Detect which cell encompasses the target text, then output its [X, Y] center coordinate. 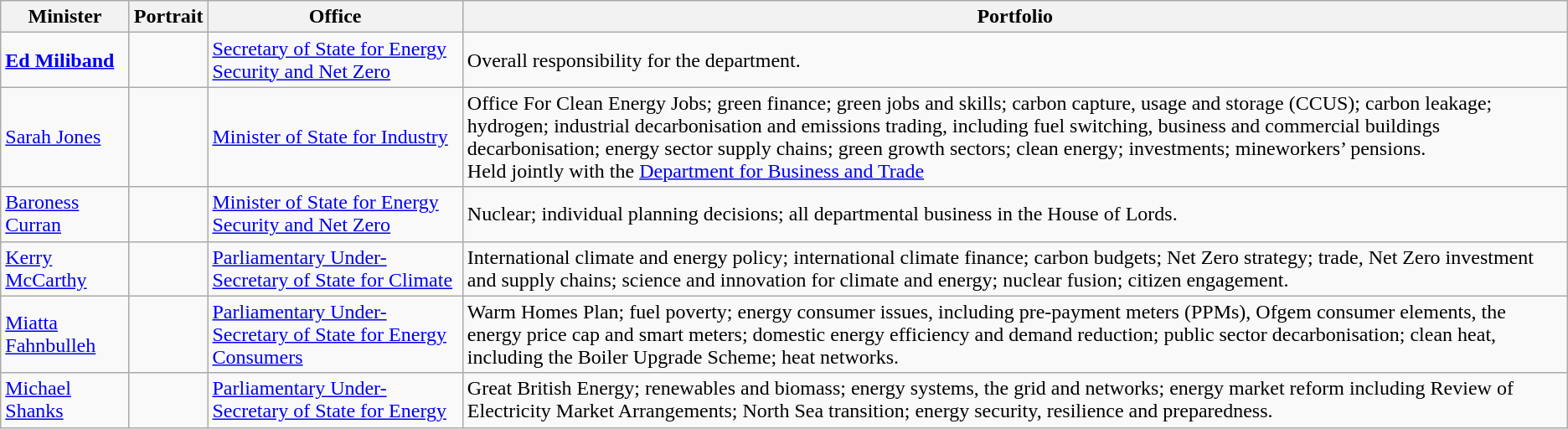
Portfolio [1015, 17]
Kerry McCarthy [65, 268]
Portrait [168, 17]
Minister of State for Industry [335, 137]
Parliamentary Under-Secretary of State for Energy [335, 401]
Sarah Jones [65, 137]
Office [335, 17]
Minister of State for Energy Security and Net Zero [335, 214]
Secretary of State for Energy Security and Net Zero [335, 60]
Michael Shanks [65, 401]
Miatta Fahnbulleh [65, 334]
Parliamentary Under-Secretary of State for Energy Consumers [335, 334]
Nuclear; individual planning decisions; all departmental business in the House of Lords. [1015, 214]
Overall responsibility for the department. [1015, 60]
Baroness Curran [65, 214]
Minister [65, 17]
Ed Miliband [65, 60]
Parliamentary Under-Secretary of State for Climate [335, 268]
